Locate the cell with the specified text and output its (x, y) center coordinate. 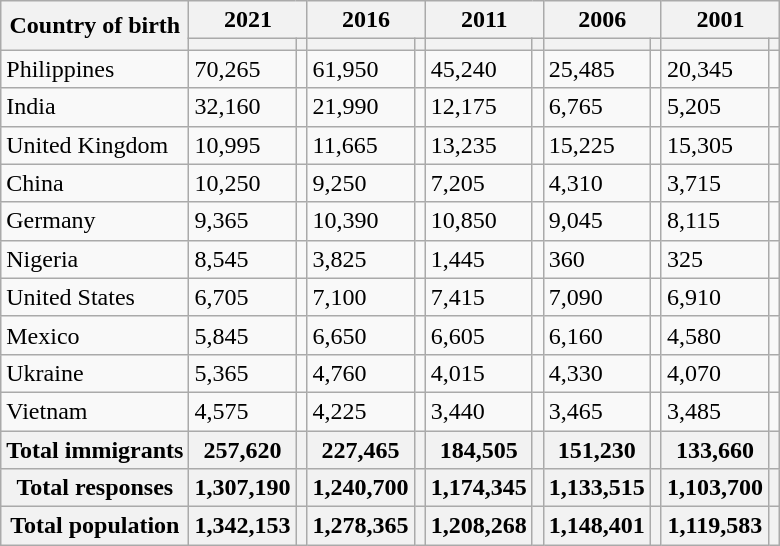
Ukraine (95, 373)
11,665 (360, 145)
1,148,401 (596, 526)
32,160 (242, 107)
2021 (248, 20)
20,345 (714, 69)
360 (596, 259)
133,660 (714, 449)
1,278,365 (360, 526)
6,910 (714, 297)
Country of birth (95, 26)
1,307,190 (242, 488)
227,465 (360, 449)
9,045 (596, 221)
61,950 (360, 69)
12,175 (478, 107)
China (95, 183)
8,115 (714, 221)
4,310 (596, 183)
184,505 (478, 449)
257,620 (242, 449)
5,845 (242, 335)
10,390 (360, 221)
4,760 (360, 373)
5,365 (242, 373)
10,850 (478, 221)
Philippines (95, 69)
6,705 (242, 297)
Total population (95, 526)
1,342,153 (242, 526)
1,208,268 (478, 526)
2011 (484, 20)
5,205 (714, 107)
Total responses (95, 488)
4,330 (596, 373)
3,485 (714, 411)
1,240,700 (360, 488)
7,415 (478, 297)
8,545 (242, 259)
6,650 (360, 335)
4,575 (242, 411)
India (95, 107)
Mexico (95, 335)
13,235 (478, 145)
2006 (602, 20)
6,160 (596, 335)
7,090 (596, 297)
2001 (720, 20)
25,485 (596, 69)
4,225 (360, 411)
10,250 (242, 183)
15,305 (714, 145)
7,205 (478, 183)
1,133,515 (596, 488)
United States (95, 297)
15,225 (596, 145)
325 (714, 259)
21,990 (360, 107)
70,265 (242, 69)
Total immigrants (95, 449)
United Kingdom (95, 145)
1,103,700 (714, 488)
3,440 (478, 411)
6,765 (596, 107)
45,240 (478, 69)
7,100 (360, 297)
3,825 (360, 259)
4,580 (714, 335)
10,995 (242, 145)
Germany (95, 221)
1,174,345 (478, 488)
Nigeria (95, 259)
9,365 (242, 221)
151,230 (596, 449)
4,015 (478, 373)
4,070 (714, 373)
Vietnam (95, 411)
2016 (366, 20)
1,445 (478, 259)
6,605 (478, 335)
9,250 (360, 183)
3,715 (714, 183)
3,465 (596, 411)
1,119,583 (714, 526)
